Find where the given text appears and provide that cell's center as (X, Y) coordinate. 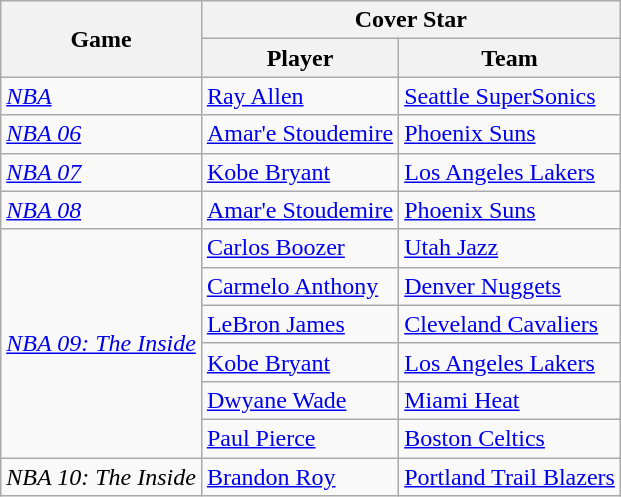
Carmelo Anthony (300, 286)
Player (300, 58)
Game (102, 39)
NBA 10: The Inside (102, 477)
Utah Jazz (510, 248)
Carlos Boozer (300, 248)
NBA 08 (102, 210)
NBA 06 (102, 134)
Ray Allen (300, 96)
Portland Trail Blazers (510, 477)
NBA (102, 96)
Dwyane Wade (300, 400)
Paul Pierce (300, 438)
Team (510, 58)
LeBron James (300, 324)
Denver Nuggets (510, 286)
Cover Star (410, 20)
NBA 09: The Inside (102, 343)
NBA 07 (102, 172)
Seattle SuperSonics (510, 96)
Boston Celtics (510, 438)
Miami Heat (510, 400)
Cleveland Cavaliers (510, 324)
Brandon Roy (300, 477)
